Capture the cell that displays the provided text and extract its [X, Y] central coordinate. 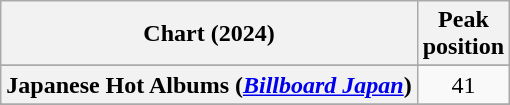
Peakposition [463, 34]
Chart (2024) [209, 34]
Japanese Hot Albums (Billboard Japan) [209, 85]
41 [463, 85]
